Return the (X, Y) coordinate for the center point of the cell that contains the specified text.  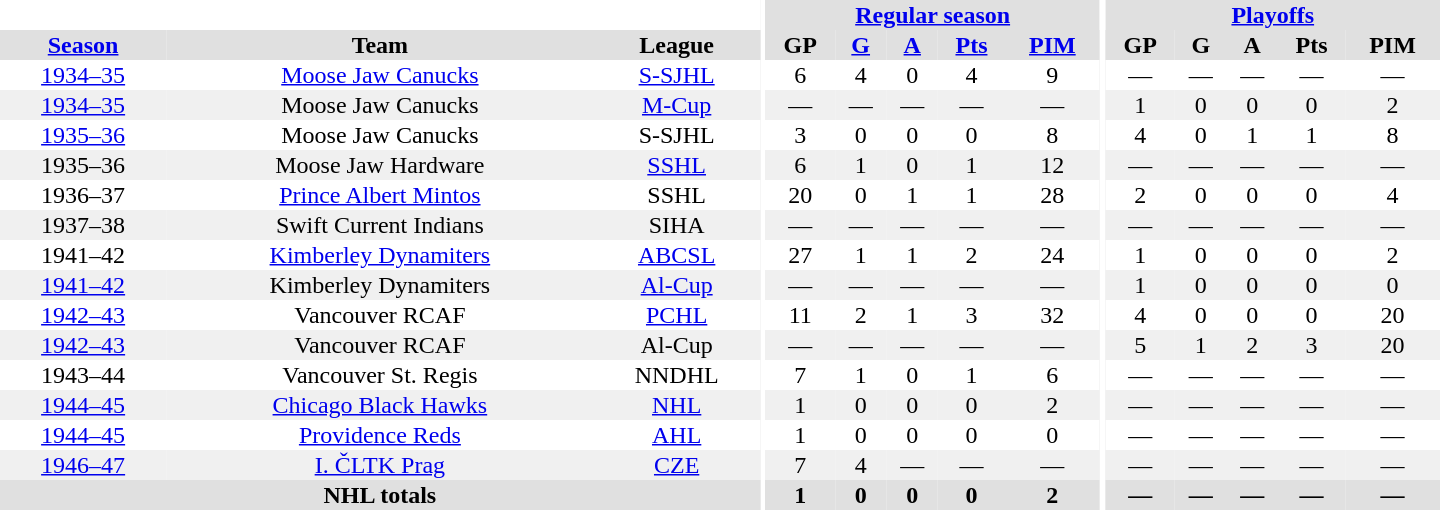
NHL (677, 405)
Moose Jaw Hardware (380, 165)
9 (1052, 75)
M-Cup (677, 105)
1936–37 (83, 195)
32 (1052, 315)
SIHA (677, 225)
Vancouver St. Regis (380, 375)
Swift Current Indians (380, 225)
Season (83, 45)
12 (1052, 165)
Chicago Black Hawks (380, 405)
24 (1052, 255)
28 (1052, 195)
1946–47 (83, 465)
1937–38 (83, 225)
AHL (677, 435)
Prince Albert Mintos (380, 195)
5 (1140, 345)
11 (800, 315)
1943–44 (83, 375)
Providence Reds (380, 435)
Regular season (932, 15)
League (677, 45)
27 (800, 255)
PCHL (677, 315)
I. ČLTK Prag (380, 465)
Playoffs (1273, 15)
ABCSL (677, 255)
Team (380, 45)
CZE (677, 465)
NNDHL (677, 375)
NHL totals (380, 495)
